Detect which cell encompasses the target text, then output its (X, Y) center coordinate. 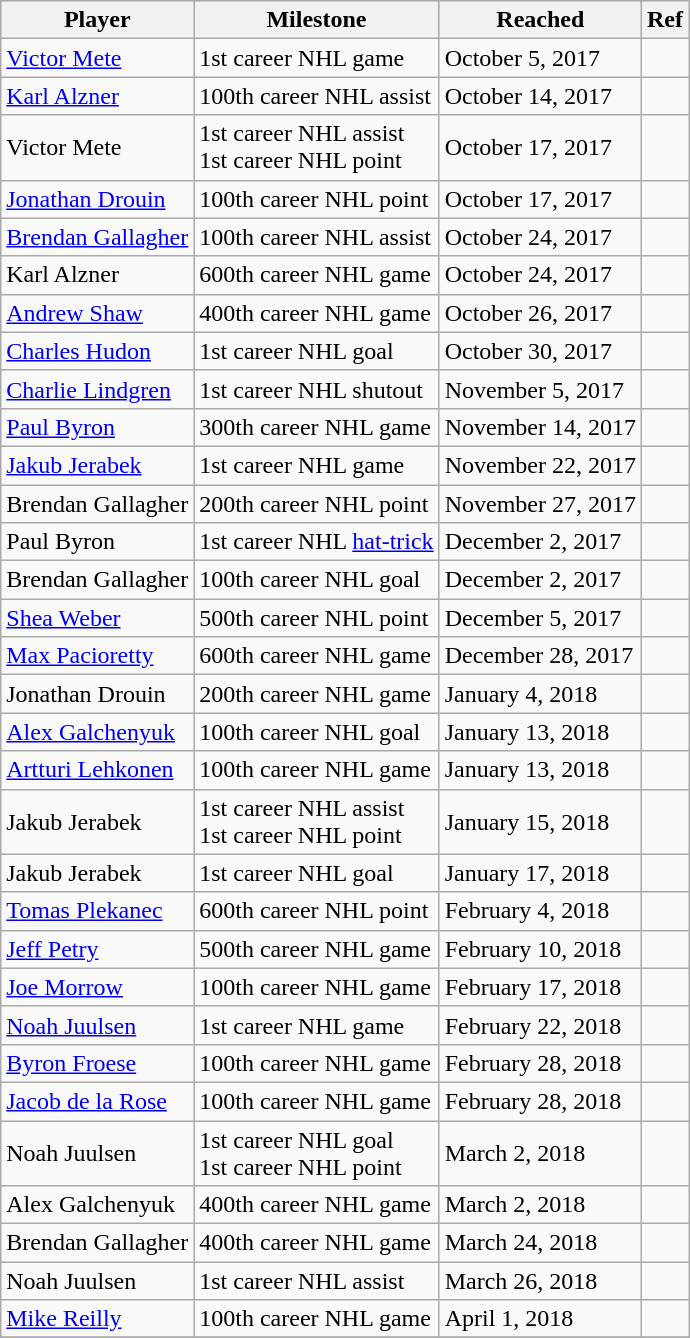
February 22, 2018 (540, 1025)
March 26, 2018 (540, 1281)
January 17, 2018 (540, 873)
Jeff Petry (98, 949)
Charlie Lindgren (98, 389)
February 17, 2018 (540, 987)
200th career NHL point (316, 503)
October 5, 2017 (540, 58)
Jacob de la Rose (98, 1101)
November 27, 2017 (540, 503)
1st career NHL shutout (316, 389)
Artturi Lehkonen (98, 770)
500th career NHL point (316, 618)
January 4, 2018 (540, 694)
October 26, 2017 (540, 313)
600th career NHL point (316, 911)
100th career NHL point (316, 199)
Reached (540, 20)
November 5, 2017 (540, 389)
February 10, 2018 (540, 949)
Mike Reilly (98, 1319)
November 22, 2017 (540, 465)
200th career NHL game (316, 694)
February 4, 2018 (540, 911)
Joe Morrow (98, 987)
November 14, 2017 (540, 427)
300th career NHL game (316, 427)
Ref (666, 20)
October 14, 2017 (540, 96)
Andrew Shaw (98, 313)
Player (98, 20)
December 28, 2017 (540, 656)
October 30, 2017 (540, 351)
Charles Hudon (98, 351)
April 1, 2018 (540, 1319)
1st career NHL goal1st career NHL point (316, 1152)
1st career NHL hat-trick (316, 542)
Max Pacioretty (98, 656)
1st career NHL assist (316, 1281)
Milestone (316, 20)
Shea Weber (98, 618)
500th career NHL game (316, 949)
December 5, 2017 (540, 618)
Tomas Plekanec (98, 911)
Byron Froese (98, 1063)
January 15, 2018 (540, 822)
March 24, 2018 (540, 1243)
